Capture the cell that displays the provided text and extract its (X, Y) central coordinate. 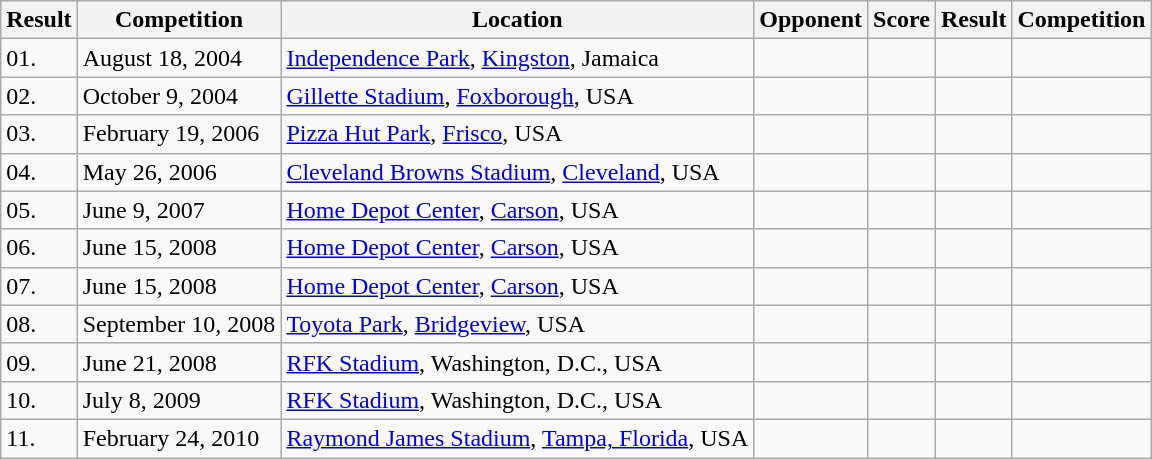
Pizza Hut Park, Frisco, USA (518, 134)
February 24, 2010 (179, 438)
03. (39, 134)
June 9, 2007 (179, 210)
Raymond James Stadium, Tampa, Florida, USA (518, 438)
02. (39, 96)
08. (39, 324)
June 21, 2008 (179, 362)
Location (518, 20)
Opponent (811, 20)
10. (39, 400)
01. (39, 58)
06. (39, 248)
May 26, 2006 (179, 172)
August 18, 2004 (179, 58)
04. (39, 172)
Score (902, 20)
05. (39, 210)
July 8, 2009 (179, 400)
Cleveland Browns Stadium, Cleveland, USA (518, 172)
October 9, 2004 (179, 96)
Toyota Park, Bridgeview, USA (518, 324)
09. (39, 362)
11. (39, 438)
February 19, 2006 (179, 134)
Independence Park, Kingston, Jamaica (518, 58)
07. (39, 286)
September 10, 2008 (179, 324)
Gillette Stadium, Foxborough, USA (518, 96)
